Locate the cell with the specified text and output its [X, Y] center coordinate. 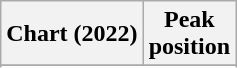
Chart (2022) [72, 34]
Peakposition [189, 34]
